Find where the given text appears and provide that cell's center as [X, Y] coordinate. 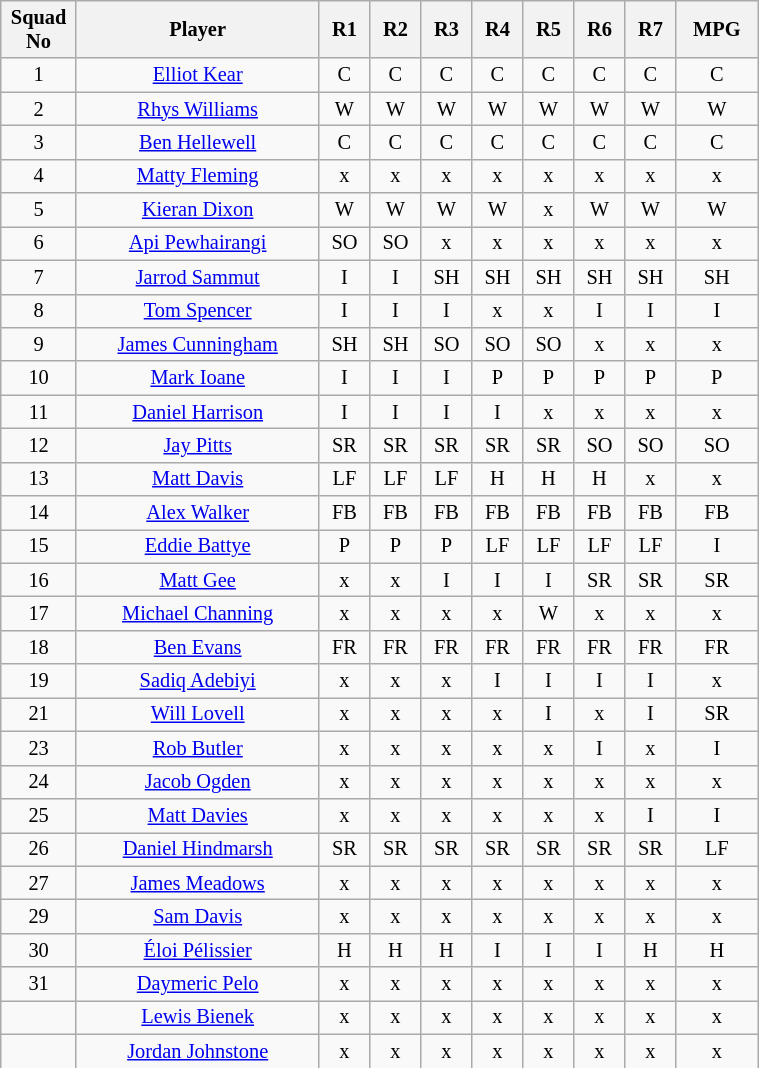
Jarrod Sammut [198, 277]
R3 [446, 29]
19 [39, 681]
MPG [717, 29]
12 [39, 445]
Elliot Kear [198, 75]
10 [39, 378]
Éloi Pélissier [198, 950]
Matty Fleming [198, 176]
Player [198, 29]
13 [39, 479]
Matt Gee [198, 580]
James Meadows [198, 883]
R1 [344, 29]
Will Lovell [198, 714]
Squad No [39, 29]
R6 [600, 29]
27 [39, 883]
24 [39, 782]
R2 [396, 29]
9 [39, 344]
8 [39, 311]
23 [39, 748]
7 [39, 277]
James Cunningham [198, 344]
26 [39, 849]
14 [39, 513]
1 [39, 75]
Kieran Dixon [198, 210]
Daniel Harrison [198, 412]
2 [39, 109]
Sam Davis [198, 916]
Alex Walker [198, 513]
Mark Ioane [198, 378]
Jacob Ogden [198, 782]
Matt Davis [198, 479]
Daymeric Pelo [198, 984]
15 [39, 546]
17 [39, 613]
R7 [650, 29]
Matt Davies [198, 815]
Api Pewhairangi [198, 243]
R5 [548, 29]
Eddie Battye [198, 546]
30 [39, 950]
Michael Channing [198, 613]
29 [39, 916]
Jordan Johnstone [198, 1051]
3 [39, 142]
Ben Evans [198, 647]
R4 [498, 29]
21 [39, 714]
Sadiq Adebiyi [198, 681]
16 [39, 580]
5 [39, 210]
31 [39, 984]
Tom Spencer [198, 311]
Rhys Williams [198, 109]
Daniel Hindmarsh [198, 849]
6 [39, 243]
18 [39, 647]
Ben Hellewell [198, 142]
Rob Butler [198, 748]
25 [39, 815]
Lewis Bienek [198, 1017]
4 [39, 176]
11 [39, 412]
Jay Pitts [198, 445]
